Identify which cell holds the provided text, then report its [X, Y] central coordinate. 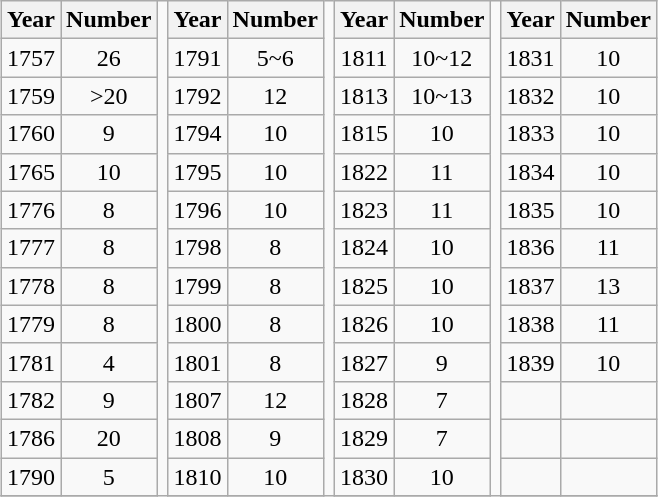
1829 [364, 438]
1778 [30, 286]
1833 [530, 134]
1779 [30, 324]
1795 [198, 172]
1760 [30, 134]
1810 [198, 477]
1800 [198, 324]
1792 [198, 96]
1832 [530, 96]
1808 [198, 438]
1838 [530, 324]
4 [109, 362]
1811 [364, 58]
20 [109, 438]
1826 [364, 324]
1807 [198, 400]
1822 [364, 172]
1790 [30, 477]
1786 [30, 438]
1836 [530, 248]
13 [608, 286]
1815 [364, 134]
1837 [530, 286]
1776 [30, 210]
1824 [364, 248]
1813 [364, 96]
1791 [198, 58]
1827 [364, 362]
1782 [30, 400]
1830 [364, 477]
1781 [30, 362]
1825 [364, 286]
10~13 [442, 96]
1765 [30, 172]
1794 [198, 134]
26 [109, 58]
1831 [530, 58]
>20 [109, 96]
1796 [198, 210]
1757 [30, 58]
1823 [364, 210]
1839 [530, 362]
1798 [198, 248]
1759 [30, 96]
1801 [198, 362]
10~12 [442, 58]
1835 [530, 210]
1828 [364, 400]
1799 [198, 286]
5~6 [275, 58]
1777 [30, 248]
5 [109, 477]
1834 [530, 172]
